Return the [X, Y] coordinate for the center point of the cell that contains the specified text.  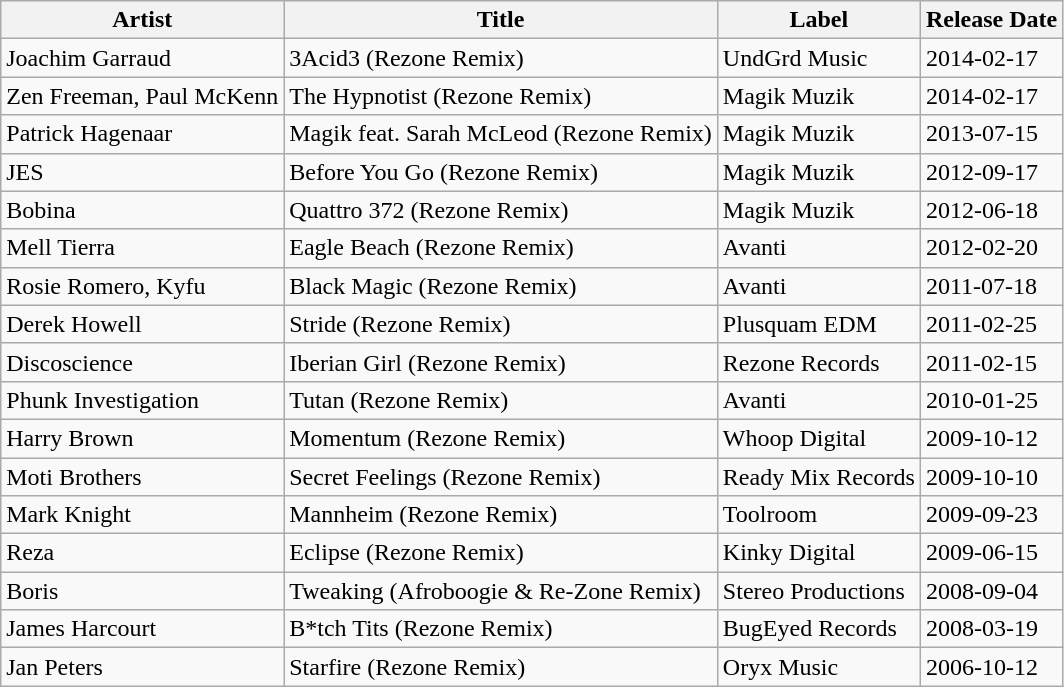
Oryx Music [818, 667]
Momentum (Rezone Remix) [501, 438]
Ready Mix Records [818, 477]
JES [142, 172]
2009-06-15 [991, 553]
Stereo Productions [818, 591]
2008-03-19 [991, 629]
The Hypnotist (Rezone Remix) [501, 96]
2011-02-15 [991, 362]
2006-10-12 [991, 667]
Quattro 372 (Rezone Remix) [501, 210]
2009-09-23 [991, 515]
Phunk Investigation [142, 400]
Secret Feelings (Rezone Remix) [501, 477]
Discoscience [142, 362]
3Acid3 (Rezone Remix) [501, 58]
Bobina [142, 210]
Tutan (Rezone Remix) [501, 400]
UndGrd Music [818, 58]
Harry Brown [142, 438]
2010-01-25 [991, 400]
2012-06-18 [991, 210]
Before You Go (Rezone Remix) [501, 172]
Joachim Garraud [142, 58]
Toolroom [818, 515]
Eclipse (Rezone Remix) [501, 553]
Mell Tierra [142, 248]
Jan Peters [142, 667]
Magik feat. Sarah McLeod (Rezone Remix) [501, 134]
Rosie Romero, Kyfu [142, 286]
Reza [142, 553]
Mark Knight [142, 515]
Mannheim (Rezone Remix) [501, 515]
Artist [142, 20]
Plusquam EDM [818, 324]
BugEyed Records [818, 629]
2012-02-20 [991, 248]
Patrick Hagenaar [142, 134]
Whoop Digital [818, 438]
2009-10-12 [991, 438]
Eagle Beach (Rezone Remix) [501, 248]
Moti Brothers [142, 477]
2011-07-18 [991, 286]
Starfire (Rezone Remix) [501, 667]
Iberian Girl (Rezone Remix) [501, 362]
2008-09-04 [991, 591]
B*tch Tits (Rezone Remix) [501, 629]
Tweaking (Afroboogie & Re-Zone Remix) [501, 591]
Stride (Rezone Remix) [501, 324]
Kinky Digital [818, 553]
James Harcourt [142, 629]
2013-07-15 [991, 134]
Title [501, 20]
2012-09-17 [991, 172]
Release Date [991, 20]
Boris [142, 591]
Rezone Records [818, 362]
2009-10-10 [991, 477]
2011-02-25 [991, 324]
Zen Freeman, Paul McKenn [142, 96]
Label [818, 20]
Derek Howell [142, 324]
Black Magic (Rezone Remix) [501, 286]
